Return (X, Y) of the center of cell containing provided text 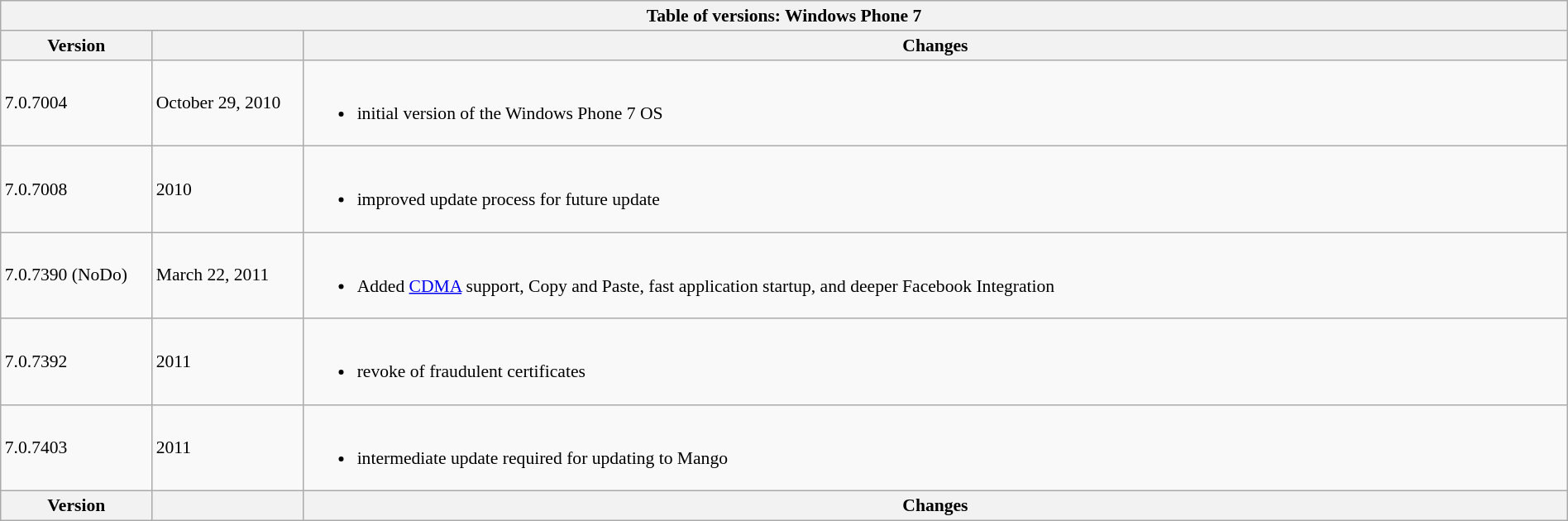
Table of versions: Windows Phone 7 (784, 16)
7.0.7392 (76, 361)
2010 (228, 189)
revoke of fraudulent certificates (936, 361)
7.0.7390 (NoDo) (76, 275)
October 29, 2010 (228, 103)
7.0.7008 (76, 189)
Added CDMA support, Copy and Paste, fast application startup, and deeper Facebook Integration (936, 275)
March 22, 2011 (228, 275)
improved update process for future update (936, 189)
initial version of the Windows Phone 7 OS (936, 103)
7.0.7004 (76, 103)
7.0.7403 (76, 448)
intermediate update required for updating to Mango (936, 448)
